For the text-containing cell, return its midpoint in (x, y) coordinate format. 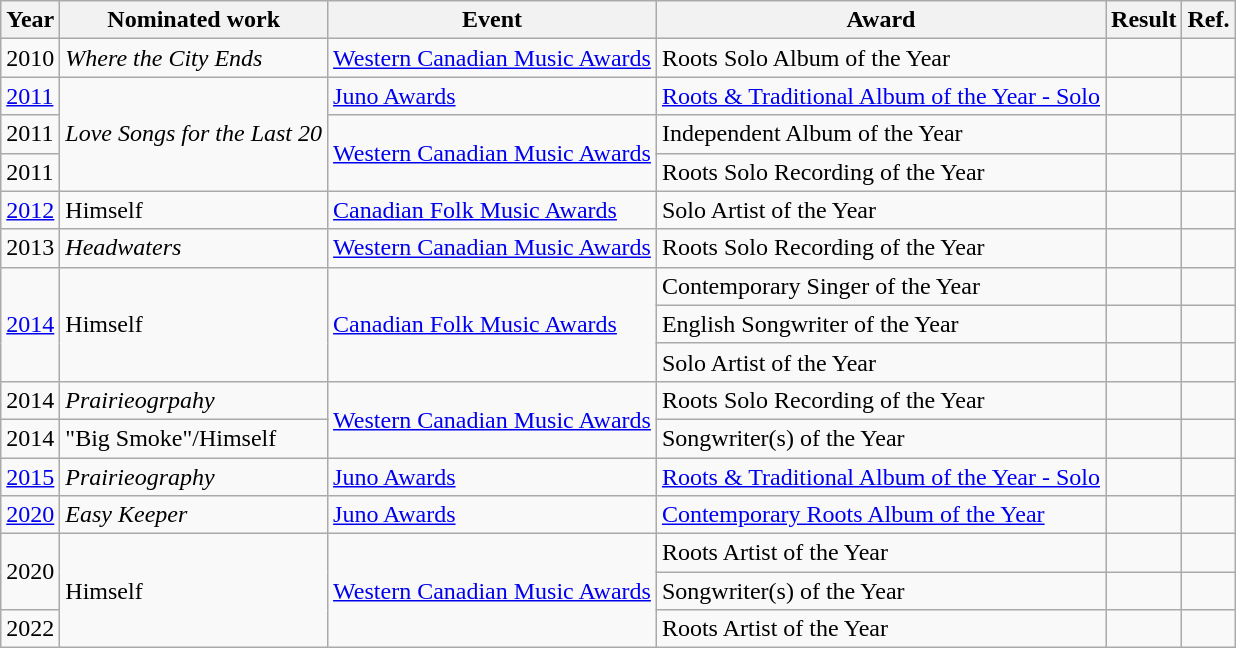
2010 (30, 58)
"Big Smoke"/Himself (194, 438)
2022 (30, 629)
Result (1144, 20)
Roots Solo Album of the Year (880, 58)
Where the City Ends (194, 58)
Prairieogrpahy (194, 400)
Year (30, 20)
Award (880, 20)
Ref. (1208, 20)
2012 (30, 210)
English Songwriter of the Year (880, 324)
Headwaters (194, 248)
Love Songs for the Last 20 (194, 134)
Independent Album of the Year (880, 134)
2013 (30, 248)
Contemporary Roots Album of the Year (880, 515)
Contemporary Singer of the Year (880, 286)
2015 (30, 477)
Easy Keeper (194, 515)
Nominated work (194, 20)
Event (492, 20)
Prairieography (194, 477)
